Scan for the cell matching the given text and deliver its [x, y] coordinate at center. 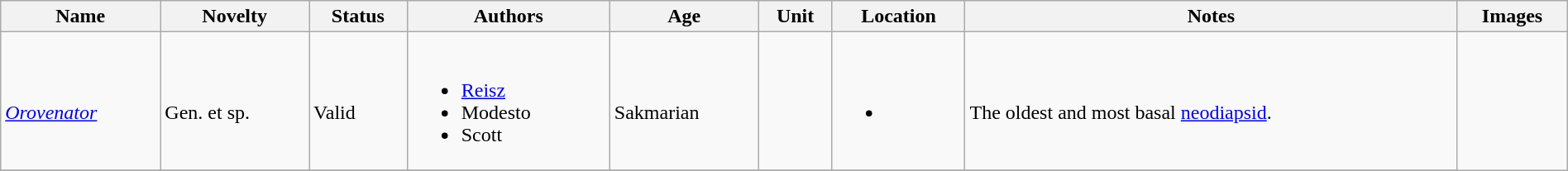
Location [898, 17]
Images [1512, 17]
Valid [359, 101]
Authors [508, 17]
Age [684, 17]
The oldest and most basal neodiapsid. [1211, 101]
Gen. et sp. [235, 101]
Status [359, 17]
Notes [1211, 17]
Name [81, 17]
ReiszModestoScott [508, 101]
Unit [796, 17]
Orovenator [81, 101]
Novelty [235, 17]
Sakmarian [684, 101]
